Return the [x, y] coordinate for the center point of the cell that contains the specified text.  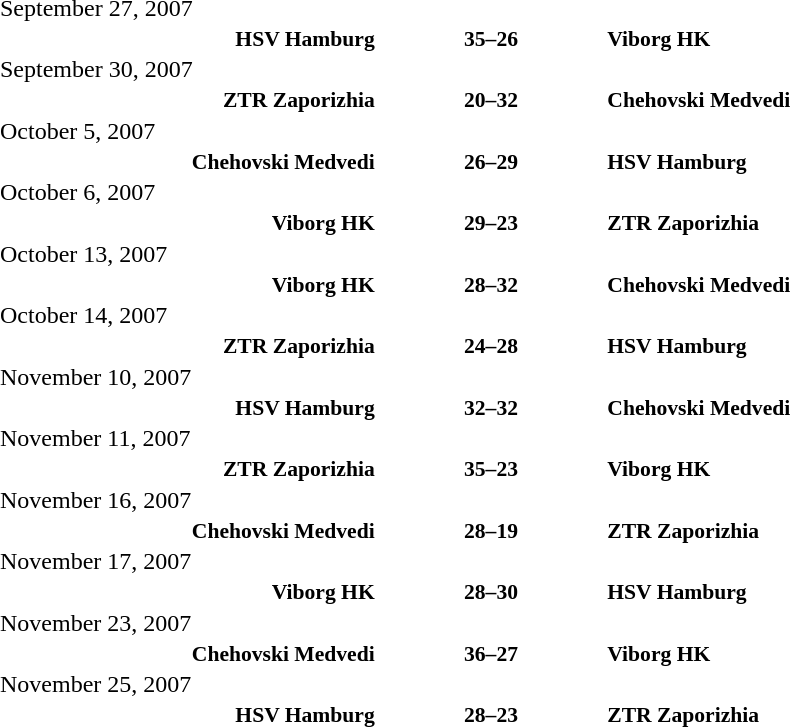
20–32 [492, 100]
28–30 [492, 592]
29–23 [492, 223]
36–27 [492, 654]
28–32 [492, 284]
24–28 [492, 346]
35–26 [492, 38]
32–32 [492, 408]
35–23 [492, 469]
26–29 [492, 162]
28–19 [492, 530]
